Search for the cell housing the specified text and yield its [x, y] center coordinate. 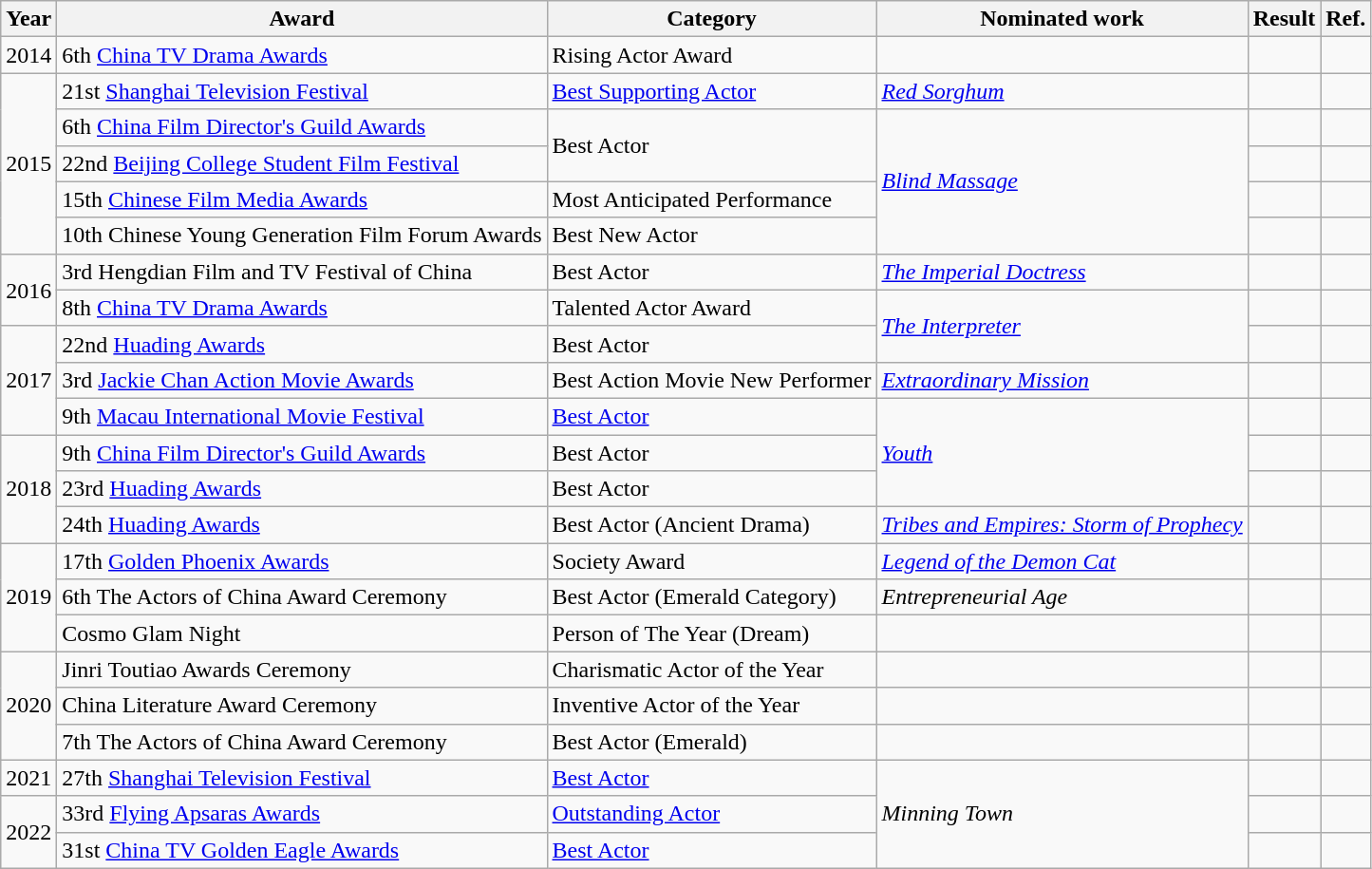
Youth [1062, 452]
Blind Massage [1062, 181]
6th The Actors of China Award Ceremony [302, 597]
10th Chinese Young Generation Film Forum Awards [302, 236]
33rd Flying Apsaras Awards [302, 814]
Legend of the Demon Cat [1062, 561]
Result [1284, 19]
Tribes and Empires: Storm of Prophecy [1062, 525]
2020 [28, 706]
21st Shanghai Television Festival [302, 91]
Charismatic Actor of the Year [712, 670]
17th Golden Phoenix Awards [302, 561]
2021 [28, 778]
2019 [28, 597]
9th China Film Director's Guild Awards [302, 453]
6th China TV Drama Awards [302, 55]
Best Action Movie New Performer [712, 380]
3rd Jackie Chan Action Movie Awards [302, 380]
Nominated work [1062, 19]
Society Award [712, 561]
3rd Hengdian Film and TV Festival of China [302, 272]
Talented Actor Award [712, 308]
7th The Actors of China Award Ceremony [302, 742]
9th Macau International Movie Festival [302, 416]
China Literature Award Ceremony [302, 706]
2015 [28, 163]
Red Sorghum [1062, 91]
Most Anticipated Performance [712, 199]
Best Supporting Actor [712, 91]
Best Actor (Ancient Drama) [712, 525]
Best New Actor [712, 236]
Year [28, 19]
22nd Beijing College Student Film Festival [302, 163]
Category [712, 19]
2018 [28, 489]
Best Actor (Emerald) [712, 742]
Person of The Year (Dream) [712, 633]
Outstanding Actor [712, 814]
Rising Actor Award [712, 55]
8th China TV Drama Awards [302, 308]
31st China TV Golden Eagle Awards [302, 850]
23rd Huading Awards [302, 489]
24th Huading Awards [302, 525]
27th Shanghai Television Festival [302, 778]
2022 [28, 832]
6th China Film Director's Guild Awards [302, 127]
Ref. [1346, 19]
The Interpreter [1062, 326]
Entrepreneurial Age [1062, 597]
15th Chinese Film Media Awards [302, 199]
Cosmo Glam Night [302, 633]
Best Actor (Emerald Category) [712, 597]
Extraordinary Mission [1062, 380]
Award [302, 19]
Minning Town [1062, 814]
The Imperial Doctress [1062, 272]
Inventive Actor of the Year [712, 706]
2017 [28, 380]
22nd Huading Awards [302, 344]
2014 [28, 55]
2016 [28, 290]
Jinri Toutiao Awards Ceremony [302, 670]
